Return [X, Y] of the center of cell containing provided text 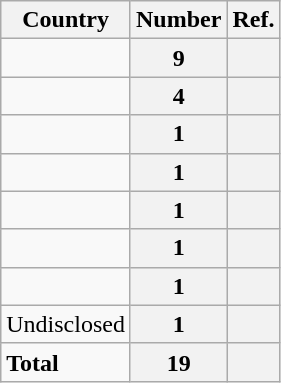
Undisclosed [66, 324]
9 [178, 58]
4 [178, 96]
19 [178, 362]
Total [66, 362]
Number [178, 20]
Country [66, 20]
Ref. [254, 20]
